From the cell containing the given text, extract its center point as (x, y) coordinate. 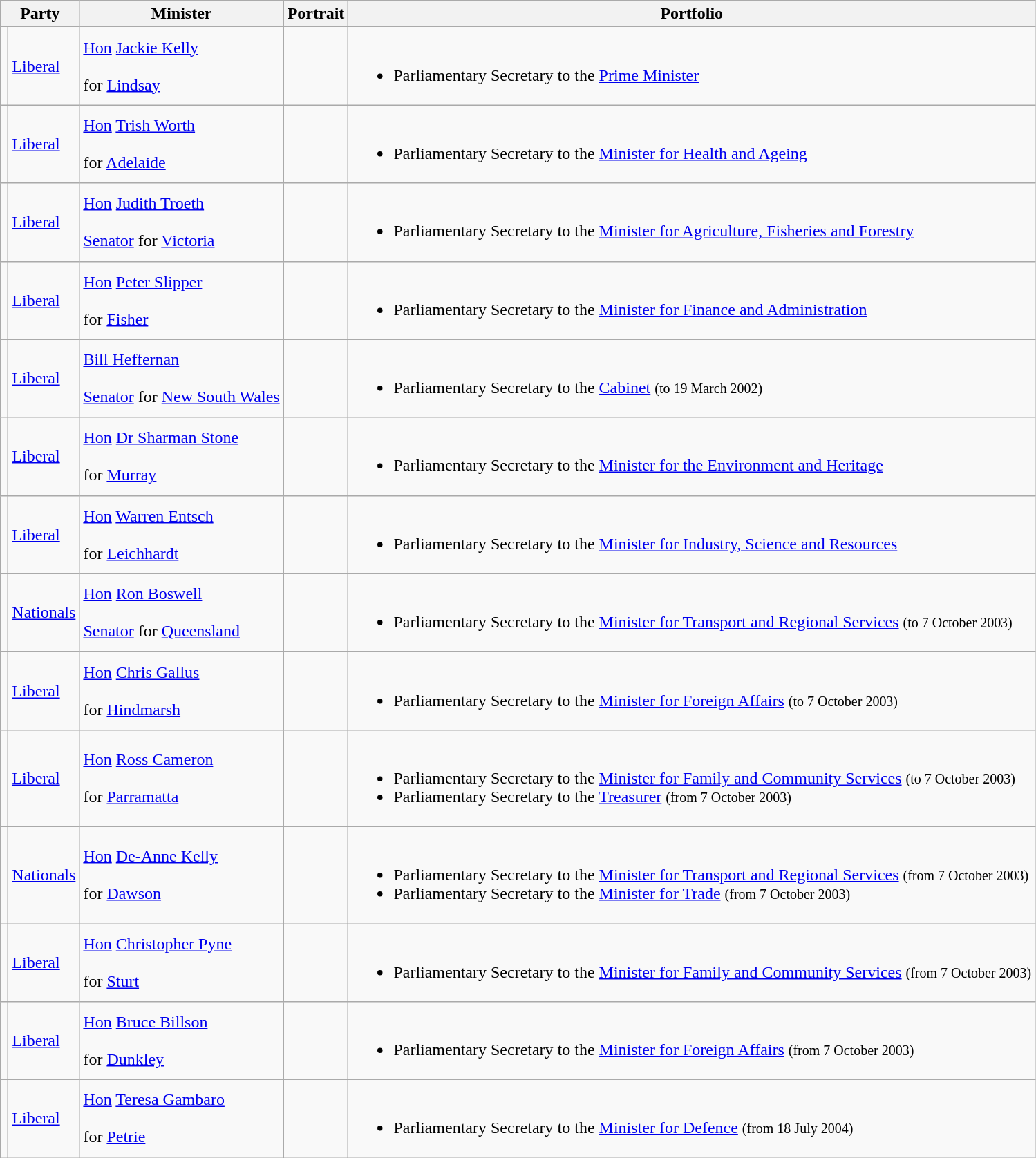
Parliamentary Secretary to the Minister for Foreign Affairs (from 7 October 2003) (692, 1041)
Hon Chris Gallus for Hindmarsh (181, 691)
Parliamentary Secretary to the Prime Minister (692, 66)
Parliamentary Secretary to the Minister for Transport and Regional Services (to 7 October 2003) (692, 612)
Parliamentary Secretary to the Minister for Agriculture, Fisheries and Forestry (692, 222)
Portrait (316, 14)
Hon Teresa Gambaro for Petrie (181, 1119)
Minister (181, 14)
Party (40, 14)
Hon Ross Cameron for Parramatta (181, 778)
Hon Jackie Kelly for Lindsay (181, 66)
Parliamentary Secretary to the Minister for Family and Community Services (from 7 October 2003) (692, 962)
Parliamentary Secretary to the Minister for Health and Ageing (692, 144)
Parliamentary Secretary to the Minister for Foreign Affairs (to 7 October 2003) (692, 691)
Parliamentary Secretary to the Minister for Industry, Science and Resources (692, 535)
Hon Christopher Pyne for Sturt (181, 962)
Bill Heffernan Senator for New South Wales (181, 379)
Parliamentary Secretary to the Minister for Finance and Administration (692, 300)
Hon Judith Troeth Senator for Victoria (181, 222)
Hon Dr Sharman Stone for Murray (181, 456)
Hon Bruce Billson for Dunkley (181, 1041)
Hon Trish Worth for Adelaide (181, 144)
Hon Peter Slipper for Fisher (181, 300)
Parliamentary Secretary to the Minister for Defence (from 18 July 2004) (692, 1119)
Parliamentary Secretary to the Cabinet (to 19 March 2002) (692, 379)
Portfolio (692, 14)
Hon Warren Entsch for Leichhardt (181, 535)
Hon Ron Boswell Senator for Queensland (181, 612)
Hon De-Anne Kelly for Dawson (181, 875)
Parliamentary Secretary to the Minister for the Environment and Heritage (692, 456)
